Detect which cell encompasses the target text, then output its (X, Y) center coordinate. 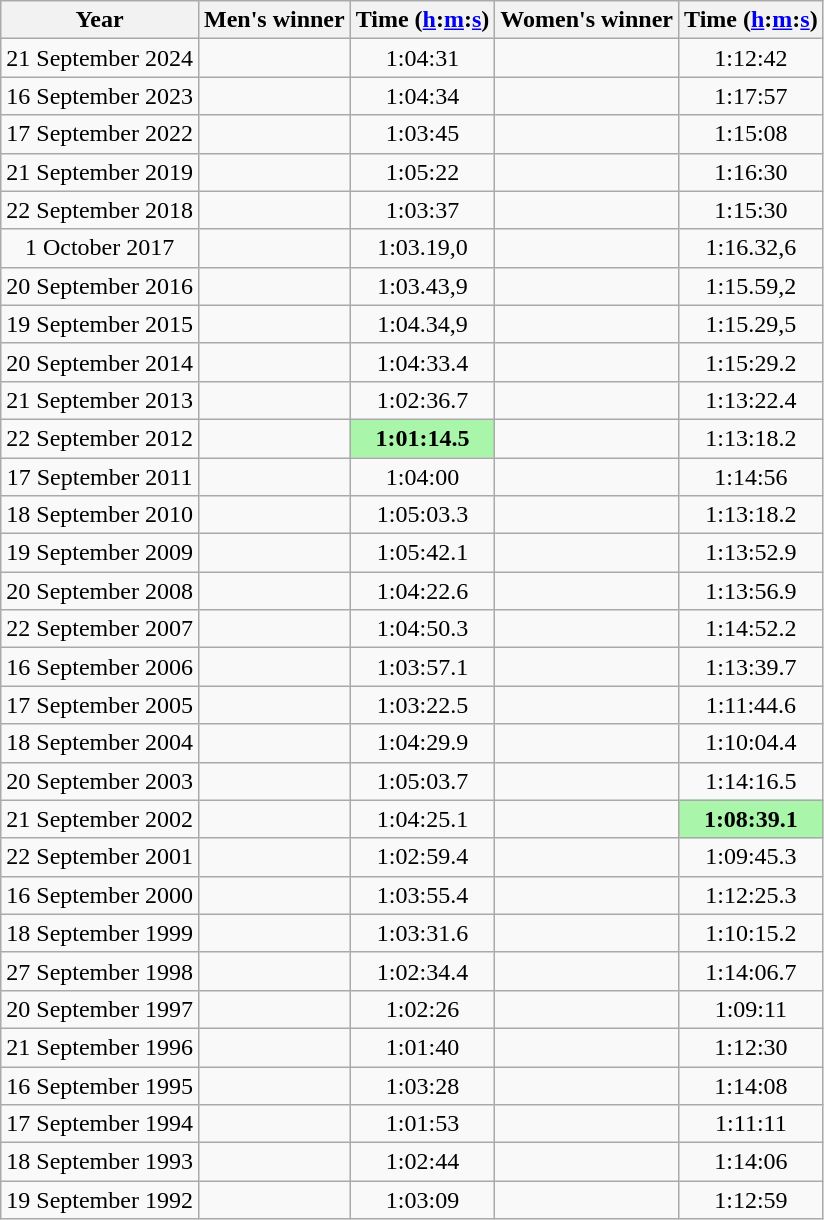
1:04:29.9 (422, 743)
1:04:33.4 (422, 362)
1:02:26 (422, 1009)
22 September 2018 (100, 210)
16 September 2023 (100, 96)
1:14:06.7 (752, 971)
1:15:30 (752, 210)
1:04:31 (422, 58)
1:10:04.4 (752, 743)
17 September 1994 (100, 1124)
1:13:39.7 (752, 667)
1:03.43,9 (422, 286)
Men's winner (274, 20)
1:03:22.5 (422, 705)
21 September 2024 (100, 58)
1:04.34,9 (422, 324)
1:15.59,2 (752, 286)
Women's winner (587, 20)
1:16:30 (752, 172)
1:12:30 (752, 1047)
1:03:55.4 (422, 895)
20 September 2008 (100, 591)
1:02:44 (422, 1162)
18 September 2010 (100, 515)
1:04:34 (422, 96)
20 September 2003 (100, 781)
1:02:36.7 (422, 400)
1:17:57 (752, 96)
19 September 2015 (100, 324)
1:13:56.9 (752, 591)
1:14:52.2 (752, 629)
1:04:50.3 (422, 629)
1:12:59 (752, 1200)
22 September 2012 (100, 438)
20 September 2016 (100, 286)
16 September 2006 (100, 667)
1:03:45 (422, 134)
1:16.32,6 (752, 248)
1:15.29,5 (752, 324)
1:05:03.7 (422, 781)
1:04:22.6 (422, 591)
21 September 2019 (100, 172)
19 September 2009 (100, 553)
16 September 1995 (100, 1085)
1:03:37 (422, 210)
16 September 2000 (100, 895)
17 September 2022 (100, 134)
17 September 2011 (100, 477)
1:04:25.1 (422, 819)
18 September 2004 (100, 743)
17 September 2005 (100, 705)
20 September 2014 (100, 362)
1:13:22.4 (752, 400)
1:09:11 (752, 1009)
1:14:08 (752, 1085)
22 September 2001 (100, 857)
1:11:44.6 (752, 705)
22 September 2007 (100, 629)
1:15:29.2 (752, 362)
1:02:59.4 (422, 857)
1:05:42.1 (422, 553)
1:08:39.1 (752, 819)
21 September 1996 (100, 1047)
1:03:28 (422, 1085)
1:03:57.1 (422, 667)
18 September 1993 (100, 1162)
1:15:08 (752, 134)
18 September 1999 (100, 933)
1:01:53 (422, 1124)
19 September 1992 (100, 1200)
1:12:25.3 (752, 895)
1:03:09 (422, 1200)
1 October 2017 (100, 248)
27 September 1998 (100, 971)
20 September 1997 (100, 1009)
1:14:06 (752, 1162)
1:09:45.3 (752, 857)
1:12:42 (752, 58)
Year (100, 20)
1:05:03.3 (422, 515)
1:05:22 (422, 172)
1:01:14.5 (422, 438)
1:10:15.2 (752, 933)
21 September 2013 (100, 400)
21 September 2002 (100, 819)
1:03:31.6 (422, 933)
1:13:52.9 (752, 553)
1:14:16.5 (752, 781)
1:01:40 (422, 1047)
1:11:11 (752, 1124)
1:04:00 (422, 477)
1:02:34.4 (422, 971)
1:14:56 (752, 477)
1:03.19,0 (422, 248)
